From the cell containing the given text, extract its center point as [x, y] coordinate. 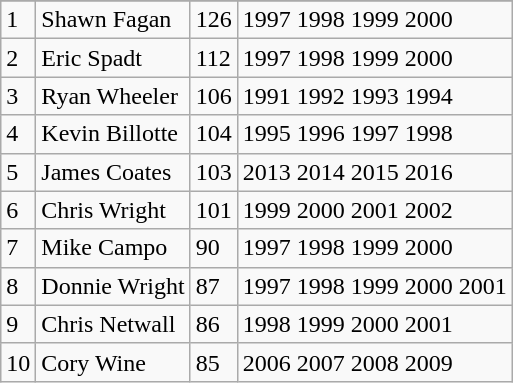
1997 1998 1999 2000 2001 [374, 286]
James Coates [113, 172]
Chris Wright [113, 210]
85 [214, 362]
2006 2007 2008 2009 [374, 362]
1995 1996 1997 1998 [374, 134]
Kevin Billotte [113, 134]
4 [18, 134]
Shawn Fagan [113, 20]
7 [18, 248]
1999 2000 2001 2002 [374, 210]
Ryan Wheeler [113, 96]
1991 1992 1993 1994 [374, 96]
103 [214, 172]
Mike Campo [113, 248]
1 [18, 20]
90 [214, 248]
5 [18, 172]
6 [18, 210]
Chris Netwall [113, 324]
1998 1999 2000 2001 [374, 324]
87 [214, 286]
8 [18, 286]
106 [214, 96]
86 [214, 324]
2013 2014 2015 2016 [374, 172]
112 [214, 58]
101 [214, 210]
3 [18, 96]
10 [18, 362]
Eric Spadt [113, 58]
2 [18, 58]
9 [18, 324]
Cory Wine [113, 362]
Donnie Wright [113, 286]
126 [214, 20]
104 [214, 134]
